Pinpoint the cell where the given text exists, returning its (x, y) midpoint coordinate. 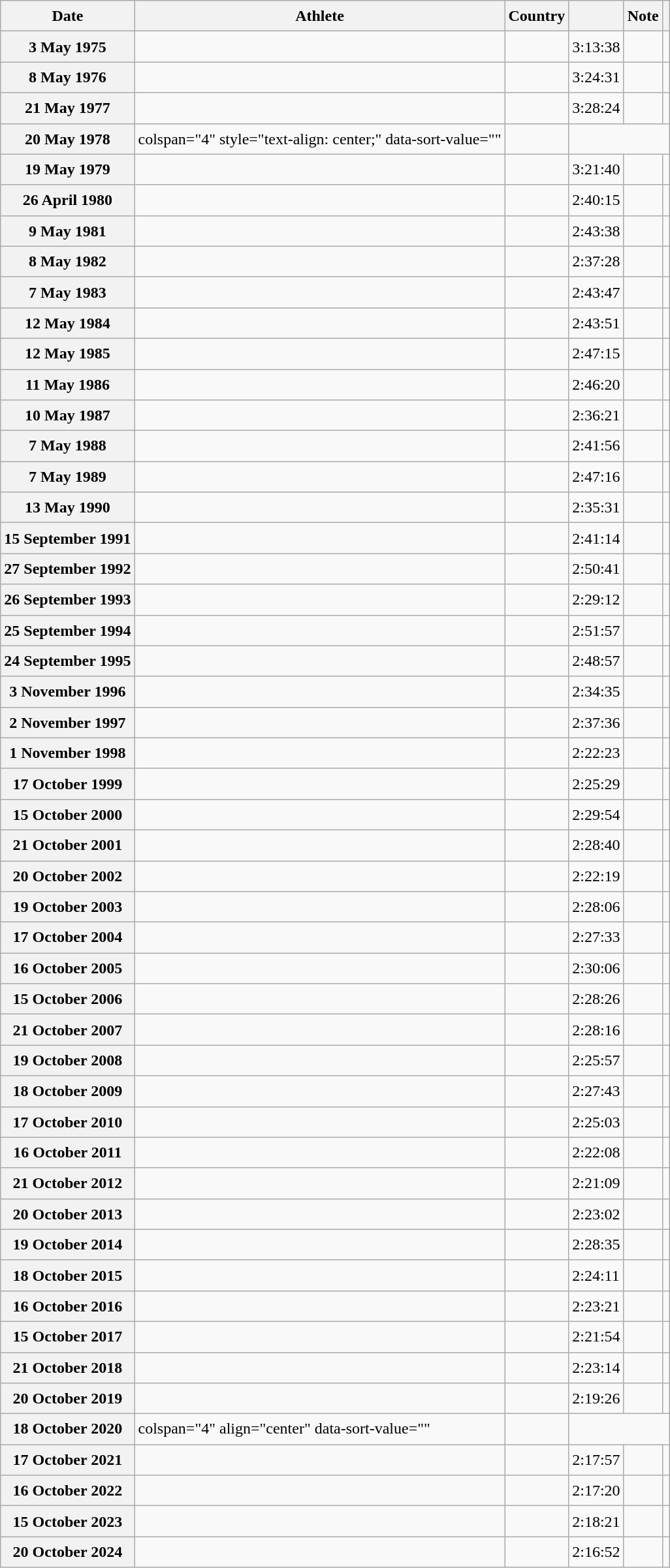
2:48:57 (596, 661)
2:41:14 (596, 538)
2:41:56 (596, 447)
11 May 1986 (68, 385)
18 October 2020 (68, 1430)
3 May 1975 (68, 47)
Athlete (320, 16)
2:35:31 (596, 508)
2:37:36 (596, 722)
7 May 1989 (68, 477)
2:28:16 (596, 1030)
19 May 1979 (68, 170)
26 April 1980 (68, 200)
2:17:20 (596, 1491)
20 October 2019 (68, 1398)
9 May 1981 (68, 231)
2:47:15 (596, 354)
3:24:31 (596, 77)
3:13:38 (596, 47)
2:22:08 (596, 1153)
2:30:06 (596, 969)
18 October 2015 (68, 1276)
17 October 2004 (68, 937)
2:43:51 (596, 322)
7 May 1988 (68, 447)
13 May 1990 (68, 508)
2:29:54 (596, 815)
16 October 2011 (68, 1153)
17 October 2010 (68, 1121)
Country (537, 16)
2:27:43 (596, 1091)
15 September 1991 (68, 538)
2:43:38 (596, 231)
16 October 2005 (68, 969)
2:21:09 (596, 1183)
2:23:14 (596, 1368)
27 September 1992 (68, 569)
26 September 1993 (68, 599)
18 October 2009 (68, 1091)
2:29:12 (596, 599)
19 October 2003 (68, 907)
2:28:40 (596, 845)
15 October 2006 (68, 999)
2:21:54 (596, 1337)
2:25:03 (596, 1121)
2:16:52 (596, 1552)
17 October 1999 (68, 783)
20 May 1978 (68, 138)
3:21:40 (596, 170)
Date (68, 16)
12 May 1985 (68, 354)
16 October 2016 (68, 1306)
2:18:21 (596, 1521)
2:23:21 (596, 1306)
2:27:33 (596, 937)
20 October 2013 (68, 1214)
2:36:21 (596, 415)
2:28:35 (596, 1244)
colspan="4" style="text-align: center;" data-sort-value="" (320, 138)
24 September 1995 (68, 661)
17 October 2021 (68, 1460)
16 October 2022 (68, 1491)
19 October 2008 (68, 1060)
15 October 2017 (68, 1337)
21 October 2001 (68, 845)
25 September 1994 (68, 631)
2 November 1997 (68, 722)
8 May 1976 (68, 77)
2:22:23 (596, 753)
2:37:28 (596, 261)
15 October 2000 (68, 815)
2:28:06 (596, 907)
2:50:41 (596, 569)
3:28:24 (596, 108)
15 October 2023 (68, 1521)
Note (643, 16)
2:47:16 (596, 477)
2:34:35 (596, 692)
2:28:26 (596, 999)
19 October 2014 (68, 1244)
2:25:29 (596, 783)
20 October 2002 (68, 876)
2:17:57 (596, 1460)
21 October 2012 (68, 1183)
21 May 1977 (68, 108)
2:51:57 (596, 631)
10 May 1987 (68, 415)
colspan="4" align="center" data-sort-value="" (320, 1430)
1 November 1998 (68, 753)
8 May 1982 (68, 261)
2:19:26 (596, 1398)
21 October 2007 (68, 1030)
2:24:11 (596, 1276)
2:23:02 (596, 1214)
2:46:20 (596, 385)
2:43:47 (596, 292)
3 November 1996 (68, 692)
20 October 2024 (68, 1552)
2:22:19 (596, 876)
2:40:15 (596, 200)
12 May 1984 (68, 322)
7 May 1983 (68, 292)
21 October 2018 (68, 1368)
2:25:57 (596, 1060)
